Find where the given text appears and provide that cell's center as (X, Y) coordinate. 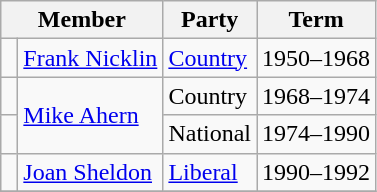
1974–1990 (316, 134)
Party (210, 20)
1950–1968 (316, 58)
Liberal (210, 172)
Mike Ahern (90, 115)
Member (82, 20)
Joan Sheldon (90, 172)
1990–1992 (316, 172)
Term (316, 20)
National (210, 134)
Frank Nicklin (90, 58)
1968–1974 (316, 96)
